Provide the [x, y] coordinate of the cell's center where the given text is located.  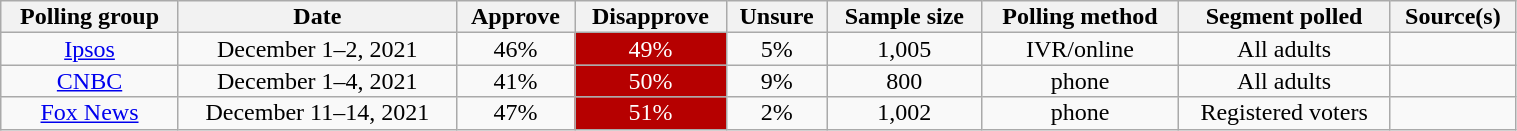
IVR/online [1080, 49]
Fox News [90, 113]
CNBC [90, 81]
50% [651, 81]
December 11–14, 2021 [317, 113]
December 1–2, 2021 [317, 49]
Approve [515, 17]
49% [651, 49]
Date [317, 17]
Disapprove [651, 17]
2% [776, 113]
December 1–4, 2021 [317, 81]
Sample size [904, 17]
5% [776, 49]
Source(s) [1453, 17]
Polling method [1080, 17]
800 [904, 81]
Registered voters [1284, 113]
1,002 [904, 113]
41% [515, 81]
9% [776, 81]
Ipsos [90, 49]
46% [515, 49]
Unsure [776, 17]
47% [515, 113]
51% [651, 113]
1,005 [904, 49]
Polling group [90, 17]
Segment polled [1284, 17]
